Identify which cell holds the provided text, then report its [x, y] central coordinate. 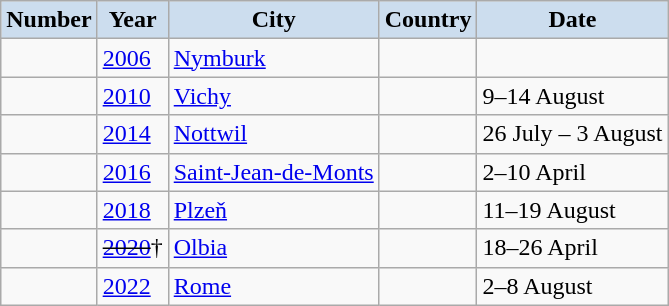
2–10 April [572, 172]
Vichy [274, 96]
Saint-Jean-de-Monts [274, 172]
Nymburk [274, 58]
Date [572, 20]
2–8 August [572, 286]
2020† [132, 248]
26 July – 3 August [572, 134]
2016 [132, 172]
2006 [132, 58]
Year [132, 20]
18–26 April [572, 248]
City [274, 20]
Plzeň [274, 210]
Number [49, 20]
2018 [132, 210]
Nottwil [274, 134]
11–19 August [572, 210]
2010 [132, 96]
Country [428, 20]
2014 [132, 134]
2022 [132, 286]
Olbia [274, 248]
Rome [274, 286]
9–14 August [572, 96]
